Determine the (X, Y) coordinate at the center of the cell enclosing the given text.  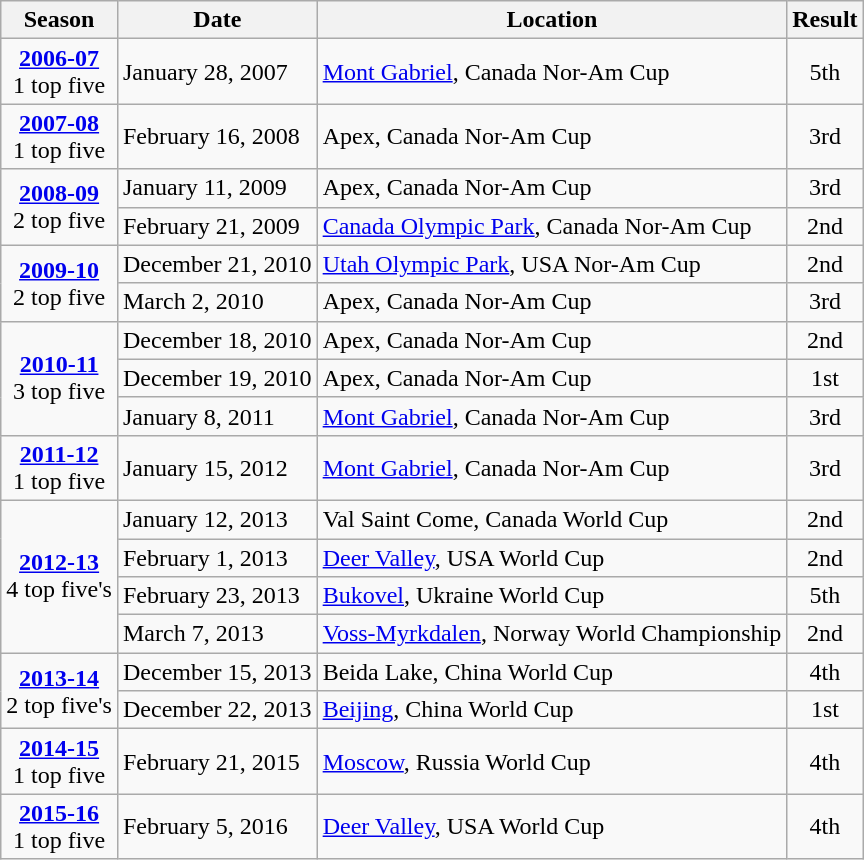
February 21, 2015 (217, 762)
December 22, 2013 (217, 710)
2010-11 3 top five (60, 378)
December 18, 2010 (217, 340)
Bukovel, Ukraine World Cup (552, 596)
Beida Lake, China World Cup (552, 672)
February 1, 2013 (217, 557)
Val Saint Come, Canada World Cup (552, 519)
December 19, 2010 (217, 378)
Result (825, 20)
Date (217, 20)
January 15, 2012 (217, 468)
March 2, 2010 (217, 302)
December 21, 2010 (217, 264)
2013-14 2 top five's (60, 691)
January 11, 2009 (217, 188)
2011-12 1 top five (60, 468)
January 12, 2013 (217, 519)
January 28, 2007 (217, 72)
February 5, 2016 (217, 826)
2012-13 4 top five's (60, 576)
Location (552, 20)
February 21, 2009 (217, 226)
February 16, 2008 (217, 136)
Canada Olympic Park, Canada Nor-Am Cup (552, 226)
Moscow, Russia World Cup (552, 762)
January 8, 2011 (217, 416)
Beijing, China World Cup (552, 710)
Utah Olympic Park, USA Nor-Am Cup (552, 264)
December 15, 2013 (217, 672)
February 23, 2013 (217, 596)
Voss-Myrkdalen, Norway World Championship (552, 634)
2007-08 1 top five (60, 136)
2008-09 2 top five (60, 207)
2014-15 1 top five (60, 762)
March 7, 2013 (217, 634)
2015-16 1 top five (60, 826)
2006-07 1 top five (60, 72)
2009-10 2 top five (60, 283)
Season (60, 20)
